Search for the cell housing the specified text and yield its (x, y) center coordinate. 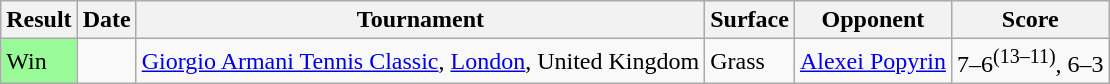
Score (1030, 20)
Surface (750, 20)
Tournament (420, 20)
Win (39, 62)
Date (106, 20)
Alexei Popyrin (872, 62)
Grass (750, 62)
Result (39, 20)
7–6(13–11), 6–3 (1030, 62)
Opponent (872, 20)
Giorgio Armani Tennis Classic, London, United Kingdom (420, 62)
